Locate the cell with the specified text and output its [x, y] center coordinate. 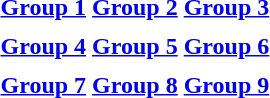
Group 5 [136, 46]
